Return the (X, Y) coordinate for the center point of the cell that contains the specified text.  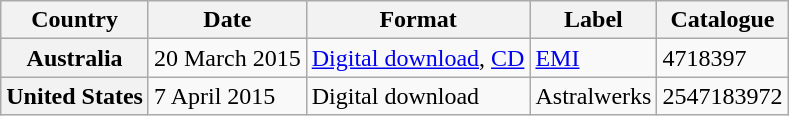
2547183972 (722, 96)
Label (594, 20)
United States (75, 96)
Date (227, 20)
4718397 (722, 58)
Catalogue (722, 20)
Country (75, 20)
EMI (594, 58)
20 March 2015 (227, 58)
Astralwerks (594, 96)
Format (418, 20)
Australia (75, 58)
Digital download, CD (418, 58)
Digital download (418, 96)
7 April 2015 (227, 96)
